Locate the cell with the specified text and output its [x, y] center coordinate. 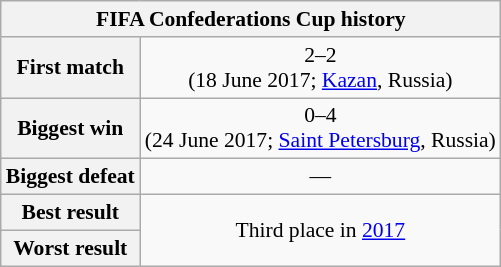
0–4 (24 June 2017; Saint Petersburg, Russia) [320, 128]
Third place in 2017 [320, 230]
Best result [70, 213]
— [320, 177]
2–2 (18 June 2017; Kazan, Russia) [320, 68]
First match [70, 68]
Biggest win [70, 128]
Worst result [70, 248]
Biggest defeat [70, 177]
FIFA Confederations Cup history [251, 19]
